Search for the cell housing the specified text and yield its [X, Y] center coordinate. 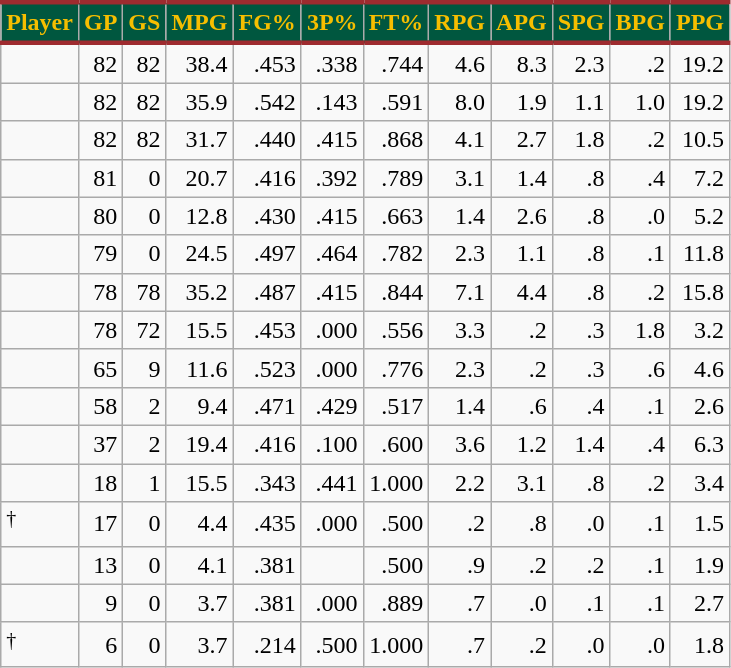
MPG [200, 22]
19.4 [200, 444]
6.3 [700, 444]
79 [100, 254]
RPG [460, 22]
17 [100, 524]
8.3 [522, 63]
.523 [267, 368]
.868 [396, 140]
.776 [396, 368]
8.0 [460, 102]
.392 [332, 178]
.663 [396, 216]
3.4 [700, 483]
.744 [396, 63]
81 [100, 178]
.600 [396, 444]
38.4 [200, 63]
10.5 [700, 140]
.782 [396, 254]
12.8 [200, 216]
.497 [267, 254]
1.0 [640, 102]
.542 [267, 102]
31.7 [200, 140]
58 [100, 406]
7.1 [460, 292]
GP [100, 22]
65 [100, 368]
.430 [267, 216]
18 [100, 483]
35.9 [200, 102]
.338 [332, 63]
.789 [396, 178]
Player [40, 22]
.844 [396, 292]
.435 [267, 524]
GS [144, 22]
.517 [396, 406]
35.2 [200, 292]
FG% [267, 22]
37 [100, 444]
1.5 [700, 524]
.9 [460, 565]
.100 [332, 444]
11.6 [200, 368]
3.3 [460, 330]
6 [100, 644]
20.7 [200, 178]
9.4 [200, 406]
.429 [332, 406]
.556 [396, 330]
.591 [396, 102]
.343 [267, 483]
.214 [267, 644]
.143 [332, 102]
7.2 [700, 178]
3.2 [700, 330]
.464 [332, 254]
1 [144, 483]
BPG [640, 22]
APG [522, 22]
.440 [267, 140]
15.8 [700, 292]
.889 [396, 603]
24.5 [200, 254]
3.6 [460, 444]
.487 [267, 292]
80 [100, 216]
5.2 [700, 216]
1.2 [522, 444]
2.2 [460, 483]
72 [144, 330]
SPG [581, 22]
FT% [396, 22]
.441 [332, 483]
11.8 [700, 254]
.471 [267, 406]
3P% [332, 22]
PPG [700, 22]
13 [100, 565]
